Detect which cell encompasses the target text, then output its [X, Y] center coordinate. 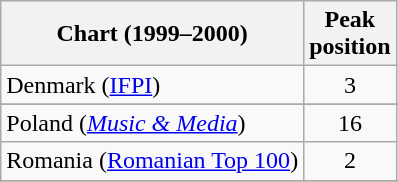
Chart (1999–2000) [152, 34]
3 [350, 85]
Poland (Music & Media) [152, 123]
2 [350, 161]
Peakposition [350, 34]
Denmark (IFPI) [152, 85]
16 [350, 123]
Romania (Romanian Top 100) [152, 161]
